For the text-containing cell, return its midpoint in [x, y] coordinate format. 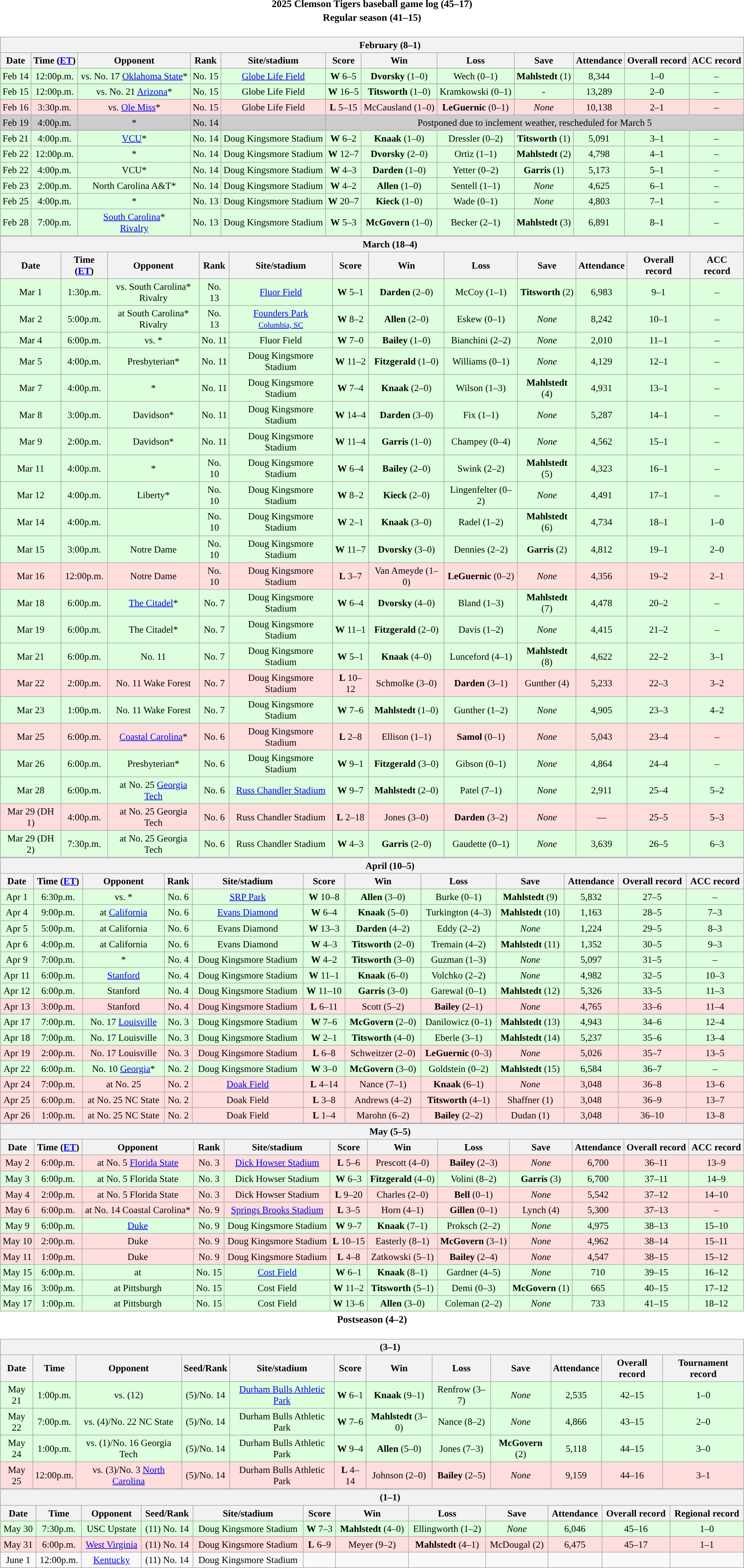
3–2 [717, 683]
No. 10 Georgia* [124, 1069]
Mahlstedt (1–0) [406, 710]
22–2 [658, 656]
4,415 [602, 629]
40–15 [656, 1288]
8–1 [657, 223]
Feb 25 [16, 201]
38–14 [656, 1241]
Allen (2–0) [406, 319]
SRP Park [247, 897]
Kieck (2–0) [406, 496]
Zatkowski (5–1) [403, 1257]
McGovern (1) [541, 1288]
13–9 [716, 1163]
6–1 [657, 186]
11–4 [715, 1006]
15–1 [658, 442]
at [138, 1272]
14–1 [658, 415]
May 25 [17, 1475]
4,982 [591, 975]
Fitzgerald (3–0) [406, 764]
4,803 [599, 201]
Mahlstedt (2–0) [406, 790]
5,233 [602, 683]
4,323 [602, 468]
Bailey (2–2) [458, 1115]
33–5 [652, 991]
Garris (3) [541, 1179]
Titsworth (3–0) [383, 959]
Radel (1–2) [481, 522]
25–5 [658, 817]
5–2 [717, 790]
Mar 22 [31, 683]
21–2 [658, 629]
12–1 [658, 361]
2,911 [602, 790]
Becker (2–1) [476, 223]
Mahlstedt (15) [530, 1069]
9:00p.m. [58, 912]
45–17 [636, 1544]
20–2 [658, 603]
Jones (3–0) [406, 817]
W 13–6 [349, 1304]
at South Carolina*Rivalry [154, 319]
W 5–3 [343, 223]
Lingenfelter (0–2) [481, 496]
Allen (5–0) [399, 1449]
Kieck (1–0) [399, 201]
L 5–15 [343, 108]
Garris (3–0) [383, 991]
Eddy (2–2) [458, 928]
Mar 7 [31, 388]
24–4 [658, 764]
4,962 [598, 1241]
Nance (7–1) [383, 1084]
Bailey (2–1) [458, 1006]
May 21 [17, 1395]
5,026 [591, 1053]
Knaak (9–1) [399, 1395]
McDougal (2) [517, 1544]
May 22 [17, 1422]
Feb 19 [16, 123]
May 17 [17, 1304]
4,491 [602, 496]
36–10 [652, 1115]
4,798 [599, 154]
Fix (1–1) [481, 415]
Apr 19 [17, 1053]
11–1 [658, 340]
37–13 [656, 1210]
Charles (2–0) [403, 1194]
Springs Brooks Stadium [277, 1210]
36–8 [652, 1084]
McGovern (1–0) [399, 223]
North Carolina A&T* [134, 186]
41–15 [656, 1304]
28–5 [652, 912]
4,765 [591, 1006]
4,356 [602, 576]
Apr 11 [17, 975]
Darden (3–2) [481, 817]
Lynch (4) [541, 1210]
31–5 [652, 959]
Garris (2) [547, 549]
W 11–7 [350, 549]
2,535 [576, 1395]
Mar 18 [31, 603]
L 3–5 [349, 1210]
Mar 21 [31, 656]
vs. No. 17 Oklahoma State* [134, 76]
L 10–12 [350, 683]
Mar 8 [31, 415]
733 [598, 1304]
4,931 [602, 388]
May 2 [17, 1163]
Titsworth (2) [547, 292]
Knaak (2–0) [406, 388]
Feb 14 [16, 76]
Allen (1–0) [399, 186]
37–12 [656, 1194]
Mahlstedt (9) [530, 897]
13–1 [658, 388]
34–6 [652, 1022]
13,289 [599, 92]
23–4 [658, 736]
W 9–1 [350, 764]
Mahlstedt (11) [530, 944]
6,983 [602, 292]
5–1 [657, 170]
Schweitzer (2–0) [383, 1053]
Fitzgerald (2–0) [406, 629]
Coleman (2–2) [474, 1304]
5,091 [599, 139]
May 30 [18, 1529]
Mahlstedt (5) [547, 468]
Mar 1 [31, 292]
Garris (2–0) [406, 844]
L 6–9 [319, 1544]
9–3 [715, 944]
Davis (1–2) [481, 629]
25–4 [658, 790]
5,097 [591, 959]
Mahlstedt (14) [530, 1037]
13–7 [715, 1100]
1–1 [707, 1544]
McGovern (2) [521, 1449]
22–3 [658, 683]
6,046 [575, 1529]
39–15 [656, 1272]
Mar 9 [31, 442]
Titsworth (1) [544, 139]
Mar 23 [31, 710]
4,905 [602, 710]
8,242 [602, 319]
4,734 [602, 522]
Easterly (8–1) [403, 1241]
L 9–20 [349, 1194]
Apr 6 [17, 944]
5,300 [598, 1210]
Gardner (4–5) [474, 1272]
Darden (4–2) [383, 928]
February (8–1) [372, 45]
Apr 24 [17, 1084]
Williams (0–1) [481, 361]
L 3–7 [350, 576]
Feb 16 [16, 108]
14–9 [716, 1179]
June 1 [18, 1560]
USC Upstate [112, 1529]
W 16–5 [343, 92]
5,326 [591, 991]
35–6 [652, 1037]
Shaffner (1) [530, 1100]
Gunther (1–2) [481, 710]
Knaak (8–1) [403, 1272]
vs. (12) [129, 1395]
4,812 [602, 549]
4,129 [602, 361]
W 7–4 [350, 388]
vs. Ole Miss* [134, 108]
Mar 16 [31, 576]
Demi (0–3) [474, 1288]
Guzman (1–3) [458, 959]
Apr 17 [17, 1022]
Bailey (2–5) [462, 1475]
6,891 [599, 223]
April (10–5) [372, 866]
(3–1) [372, 1347]
McGovern (3–0) [383, 1069]
5,542 [598, 1194]
26–5 [658, 844]
43–15 [632, 1422]
13–5 [715, 1053]
19–2 [658, 576]
Mar 2 [31, 319]
5–3 [717, 817]
Mar 11 [31, 468]
Dennies (2–2) [481, 549]
Scott (5–2) [383, 1006]
17–1 [658, 496]
Darden (2–0) [406, 292]
Sentell (1–1) [476, 186]
LeGuernic (0–1) [476, 108]
3,639 [602, 844]
March (18–4) [372, 244]
6:30p.m. [58, 897]
7–3 [715, 912]
Mar 28 [31, 790]
710 [598, 1272]
Swink (2–2) [481, 468]
19–1 [658, 549]
14–10 [716, 1194]
Garewal (0–1) [458, 991]
- [544, 92]
Volini (8–2) [474, 1179]
Bland (1–3) [481, 603]
4,975 [598, 1226]
10–3 [715, 975]
Titsworth (2–0) [383, 944]
Dvorsky (4–0) [406, 603]
6–3 [717, 844]
Liberty* [154, 496]
Ellingworth (1–2) [447, 1529]
L 10–15 [349, 1241]
4,866 [576, 1422]
Feb 21 [16, 139]
Marohn (6–2) [383, 1115]
17–12 [716, 1288]
at No. 14 Coastal Carolina* [138, 1210]
5,237 [591, 1037]
Bailey (2–3) [474, 1163]
Regional record [707, 1513]
10–1 [658, 319]
9–1 [658, 292]
Wade (0–1) [476, 201]
Prescott (4–0) [403, 1163]
1,163 [591, 912]
W 6–5 [343, 76]
Eskew (0–1) [481, 319]
— [602, 817]
vs. No. 21 Arizona* [134, 92]
7–1 [657, 201]
35–7 [652, 1053]
May 24 [17, 1449]
May 31 [18, 1544]
Apr 22 [17, 1069]
McGovern (3–1) [474, 1241]
Darden (1–0) [399, 170]
Apr 4 [17, 912]
Knaak (1–0) [399, 139]
5,043 [602, 736]
27–5 [652, 897]
37–11 [656, 1179]
at No. 25 [124, 1084]
Dvorsky (2–0) [399, 154]
Mar 12 [31, 496]
Volchko (2–2) [458, 975]
Bell (0–1) [474, 1194]
Mahlstedt (4–1) [447, 1544]
5,287 [602, 415]
Renfrow (3–7) [462, 1395]
Meyer (9–2) [372, 1544]
L 4–8 [349, 1257]
Champey (0–4) [481, 442]
13–6 [715, 1084]
5,118 [576, 1449]
Bailey (2–0) [406, 468]
May 15 [17, 1272]
16–12 [716, 1272]
May 10 [17, 1241]
Wech (0–1) [476, 76]
Bailey (1–0) [406, 340]
18–1 [658, 522]
W 12–7 [343, 154]
Mar 19 [31, 629]
5,832 [591, 897]
4,562 [602, 442]
3:30p.m. [55, 108]
Ellison (1–1) [406, 736]
McCausland (1–0) [399, 108]
L 2–18 [350, 817]
13–8 [715, 1115]
33–6 [652, 1006]
May 9 [17, 1226]
W 9–4 [350, 1449]
Titsworth (4–0) [383, 1037]
Mar 29 (DH 1) [31, 817]
Johnson (2–0) [399, 1475]
Feb 15 [16, 92]
Goldstein (0–2) [458, 1069]
W 13–3 [324, 928]
15–12 [716, 1257]
Titsworth (5–1) [403, 1288]
L 3–8 [324, 1100]
LeGuernic (0–3) [458, 1053]
30–5 [652, 944]
Mahlstedt (12) [530, 991]
Founders ParkColumbia, SC [281, 319]
W 3–0 [324, 1069]
36–11 [656, 1163]
Mahlstedt (4–0) [372, 1529]
(1–1) [372, 1497]
Horn (4–1) [403, 1210]
4,547 [598, 1257]
W 20–7 [343, 201]
1,224 [591, 928]
3–0 [703, 1449]
McCoy (1–1) [481, 292]
Dvorsky (1–0) [399, 76]
Dressler (0–2) [476, 139]
8–3 [715, 928]
Mahlstedt (7) [547, 603]
8,344 [599, 76]
W 11–10 [324, 991]
Samol (0–1) [481, 736]
44–16 [632, 1475]
Apr 1 [17, 897]
Mar 15 [31, 549]
9,159 [576, 1475]
Mahlstedt (8) [547, 656]
23–3 [658, 710]
Darden (3–0) [406, 415]
South Carolina*Rivalry [134, 223]
1:30p.m. [84, 292]
W 14–4 [350, 415]
6,584 [591, 1069]
12–4 [715, 1022]
Apr 13 [17, 1006]
Apr 12 [17, 991]
38–15 [656, 1257]
Mahlstedt (3–0) [399, 1422]
4,625 [599, 186]
Knaak (3–0) [406, 522]
Garris (1) [544, 170]
Garris (1–0) [406, 442]
Darden (3–1) [481, 683]
Jones (7–3) [462, 1449]
Mar 26 [31, 764]
W 7–3 [319, 1529]
Apr 26 [17, 1115]
L 6–8 [324, 1053]
16–1 [658, 468]
Schmolke (3–0) [406, 683]
Proksch (2–2) [474, 1226]
LeGuernic (0–2) [481, 576]
36–7 [652, 1069]
10,138 [599, 108]
15–11 [716, 1241]
Knaak (5–0) [383, 912]
vs. (1)/No. 16 Georgia Tech [129, 1449]
Knaak (4–0) [406, 656]
Yetter (0–2) [476, 170]
Postponed due to inclement weather, rescheduled for March 5 [535, 123]
Feb 28 [16, 223]
Feb 23 [16, 186]
6,475 [575, 1544]
Mahlstedt (6) [547, 522]
Andrews (4–2) [383, 1100]
Fitzgerald (1–0) [406, 361]
Gunther (4) [547, 683]
Kramkowski (0–1) [476, 92]
Bailey (2–4) [474, 1257]
4,943 [591, 1022]
665 [598, 1288]
4,864 [602, 764]
Apr 9 [17, 959]
Fitzgerald (4–0) [403, 1179]
Turkington (4–3) [458, 912]
Knaak (6–1) [458, 1084]
36–9 [652, 1100]
May 4 [17, 1194]
Lunceford (4–1) [481, 656]
L 1–4 [324, 1115]
Mahlstedt (2) [544, 154]
May 16 [17, 1288]
Coastal Carolina* [154, 736]
Bianchini (2–2) [481, 340]
2,010 [602, 340]
Mahlstedt (13) [530, 1022]
W 6–2 [343, 139]
Dudan (1) [530, 1115]
Mahlstedt (3) [544, 223]
32–5 [652, 975]
4,478 [602, 603]
vs. (3)/No. 3 North Carolina [129, 1475]
4,622 [602, 656]
Tremain (4–2) [458, 944]
McGovern (2–0) [383, 1022]
Burke (0–1) [458, 897]
Titsworth (4–1) [458, 1100]
Gibson (0–1) [481, 764]
Mar 4 [31, 340]
Knaak (7–1) [403, 1226]
Dvorsky (3–0) [406, 549]
Gillen (0–1) [474, 1210]
13–4 [715, 1037]
Nance (8–2) [462, 1422]
18–12 [716, 1304]
Titsworth (1–0) [399, 92]
Mar 29 (DH 2) [31, 844]
38–13 [656, 1226]
W 6–3 [349, 1179]
Apr 18 [17, 1037]
May 11 [17, 1257]
Knaak (6–0) [383, 975]
11–3 [715, 991]
Mar 14 [31, 522]
Kentucky [112, 1560]
4–2 [717, 710]
29–5 [652, 928]
Mahlstedt (4) [547, 388]
4–1 [657, 154]
vs. (4)/No. 22 NC State [129, 1422]
vs. South Carolina*Rivalry [154, 292]
15–10 [716, 1226]
Tournament record [703, 1368]
West Virginia [112, 1544]
Mahlstedt (1) [544, 76]
May (5–5) [372, 1132]
L 6–11 [324, 1006]
45–16 [636, 1529]
42–15 [632, 1395]
Mahlstedt (10) [530, 912]
Apr 5 [17, 928]
W 7–0 [350, 340]
44–15 [632, 1449]
Gaudette (0–1) [481, 844]
Patel (7–1) [481, 790]
5,173 [599, 170]
1,352 [591, 944]
Apr 25 [17, 1100]
Ortiz (1–1) [476, 154]
Wilson (1–3) [481, 388]
W 11–4 [350, 442]
May 6 [17, 1210]
Eberle (3–1) [458, 1037]
Mar 25 [31, 736]
L 5–6 [349, 1163]
L 2–8 [350, 736]
W 10–8 [324, 897]
Van Ameyde (1–0) [406, 576]
May 3 [17, 1179]
Mar 5 [31, 361]
Danilowicz (0–1) [458, 1022]
